Return the (x, y) coordinate for the center point of the cell that contains the specified text.  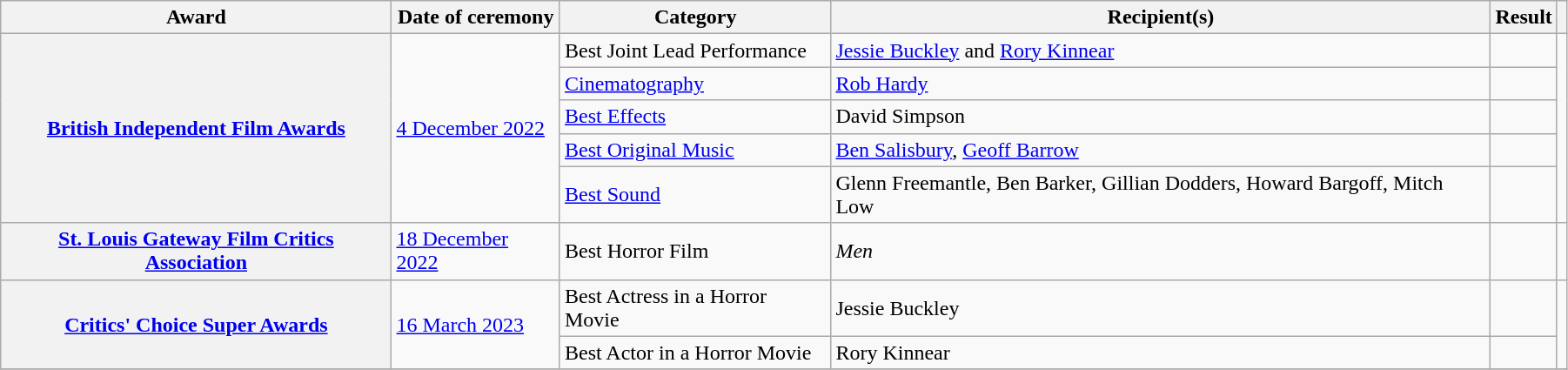
Ben Salisbury, Geoff Barrow (1161, 150)
Best Actor in a Horror Movie (694, 353)
16 March 2023 (476, 324)
St. Louis Gateway Film Critics Association (197, 251)
Best Original Music (694, 150)
Best Horror Film (694, 251)
Best Actress in a Horror Movie (694, 308)
Result (1524, 17)
Rory Kinnear (1161, 353)
Category (694, 17)
Date of ceremony (476, 17)
Jessie Buckley (1161, 308)
Best Joint Lead Performance (694, 50)
Cinematography (694, 84)
Recipient(s) (1161, 17)
Glenn Freemantle, Ben Barker, Gillian Dodders, Howard Bargoff, Mitch Low (1161, 195)
Best Sound (694, 195)
4 December 2022 (476, 129)
Jessie Buckley and Rory Kinnear (1161, 50)
Award (197, 17)
David Simpson (1161, 117)
Critics' Choice Super Awards (197, 324)
Rob Hardy (1161, 84)
Best Effects (694, 117)
British Independent Film Awards (197, 129)
Men (1161, 251)
18 December 2022 (476, 251)
